Find where the given text appears and provide that cell's center as (x, y) coordinate. 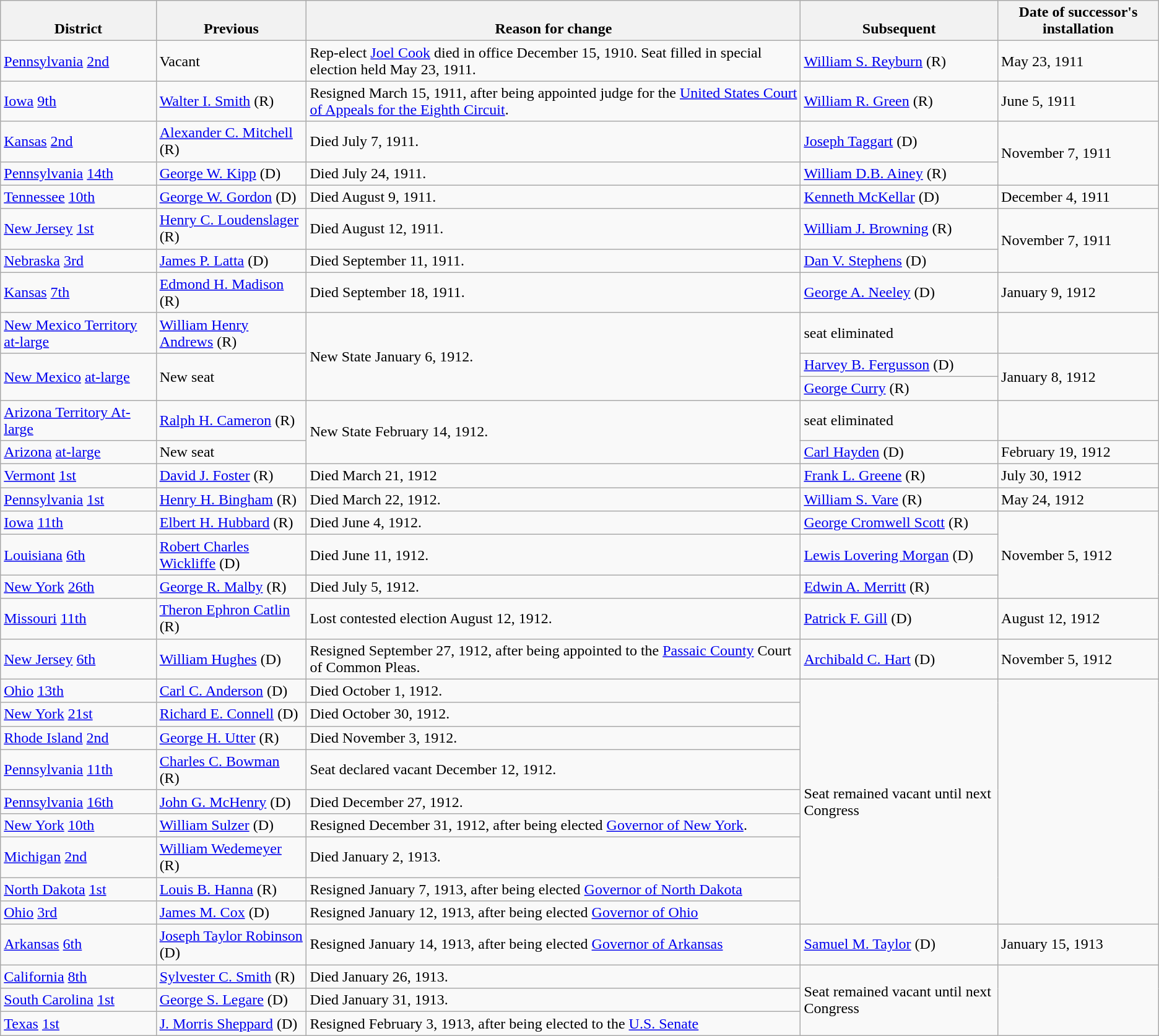
Died January 2, 1913. (553, 857)
Died March 21, 1912 (553, 476)
Frank L. Greene (R) (899, 476)
New State February 14, 1912. (553, 432)
New Mexico Territory at-large (78, 333)
Reason for change (553, 21)
Lewis Lovering Morgan (D) (899, 555)
Ohio 3rd (78, 913)
James P. Latta (D) (232, 261)
Vermont 1st (78, 476)
Resigned January 7, 1913, after being elected Governor of North Dakota (553, 889)
Kansas 7th (78, 292)
Pennsylvania 14th (78, 173)
Iowa 9th (78, 101)
South Carolina 1st (78, 1000)
George W. Gordon (D) (232, 197)
Date of successor's installation (1079, 21)
William Hughes (D) (232, 658)
George S. Legare (D) (232, 1000)
New York 10th (78, 825)
Arkansas 6th (78, 944)
William D.B. Ainey (R) (899, 173)
Resigned December 31, 1912, after being elected Governor of New York. (553, 825)
Died July 7, 1911. (553, 141)
Tennessee 10th (78, 197)
Harvey B. Fergusson (D) (899, 365)
William J. Browning (R) (899, 229)
New State January 6, 1912. (553, 356)
Arizona at-large (78, 452)
Robert Charles Wickliffe (D) (232, 555)
Richard E. Connell (D) (232, 714)
Charles C. Bowman (R) (232, 770)
William Henry Andrews (R) (232, 333)
New Jersey 6th (78, 658)
William R. Green (R) (899, 101)
Died August 12, 1911. (553, 229)
Theron Ephron Catlin (R) (232, 619)
Resigned September 27, 1912, after being appointed to the Passaic County Court of Common Pleas. (553, 658)
New Mexico at-large (78, 376)
Died January 31, 1913. (553, 1000)
Missouri 11th (78, 619)
Kansas 2nd (78, 141)
Arizona Territory At-large (78, 420)
Henry C. Loudenslager (R) (232, 229)
Died June 4, 1912. (553, 523)
Alexander C. Mitchell (R) (232, 141)
Archibald C. Hart (D) (899, 658)
Henry H. Bingham (R) (232, 499)
Iowa 11th (78, 523)
New York 21st (78, 714)
Died October 30, 1912. (553, 714)
Joseph Taylor Robinson (D) (232, 944)
Carl C. Anderson (D) (232, 691)
Died July 24, 1911. (553, 173)
Pennsylvania 11th (78, 770)
Louis B. Hanna (R) (232, 889)
District (78, 21)
James M. Cox (D) (232, 913)
William S. Reyburn (R) (899, 61)
Nebraska 3rd (78, 261)
Patrick F. Gill (D) (899, 619)
Vacant (232, 61)
Died October 1, 1912. (553, 691)
June 5, 1911 (1079, 101)
Resigned February 3, 1913, after being elected to the U.S. Senate (553, 1024)
Sylvester C. Smith (R) (232, 977)
Edmond H. Madison (R) (232, 292)
North Dakota 1st (78, 889)
Resigned January 14, 1913, after being elected Governor of Arkansas (553, 944)
California 8th (78, 977)
Died January 26, 1913. (553, 977)
Subsequent (899, 21)
New York 26th (78, 587)
Resigned January 12, 1913, after being elected Governor of Ohio (553, 913)
Pennsylvania 2nd (78, 61)
Edwin A. Merritt (R) (899, 587)
February 19, 1912 (1079, 452)
John G. McHenry (D) (232, 801)
Died August 9, 1911. (553, 197)
Died June 11, 1912. (553, 555)
Seat declared vacant December 12, 1912. (553, 770)
Lost contested election August 12, 1912. (553, 619)
Died September 18, 1911. (553, 292)
Ralph H. Cameron (R) (232, 420)
Died March 22, 1912. (553, 499)
Samuel M. Taylor (D) (899, 944)
January 15, 1913 (1079, 944)
January 8, 1912 (1079, 376)
Michigan 2nd (78, 857)
Joseph Taggart (D) (899, 141)
Elbert H. Hubbard (R) (232, 523)
Walter I. Smith (R) (232, 101)
New Jersey 1st (78, 229)
Died December 27, 1912. (553, 801)
William S. Vare (R) (899, 499)
July 30, 1912 (1079, 476)
George Cromwell Scott (R) (899, 523)
Resigned March 15, 1911, after being appointed judge for the United States Court of Appeals for the Eighth Circuit. (553, 101)
August 12, 1912 (1079, 619)
Rep-elect Joel Cook died in office December 15, 1910. Seat filled in special election held May 23, 1911. (553, 61)
George Curry (R) (899, 388)
December 4, 1911 (1079, 197)
Dan V. Stephens (D) (899, 261)
Rhode Island 2nd (78, 738)
May 23, 1911 (1079, 61)
William Sulzer (D) (232, 825)
Pennsylvania 16th (78, 801)
Died July 5, 1912. (553, 587)
Died November 3, 1912. (553, 738)
David J. Foster (R) (232, 476)
George R. Malby (R) (232, 587)
J. Morris Sheppard (D) (232, 1024)
Kenneth McKellar (D) (899, 197)
George H. Utter (R) (232, 738)
George A. Neeley (D) (899, 292)
May 24, 1912 (1079, 499)
William Wedemeyer (R) (232, 857)
Carl Hayden (D) (899, 452)
January 9, 1912 (1079, 292)
Texas 1st (78, 1024)
Ohio 13th (78, 691)
George W. Kipp (D) (232, 173)
Died September 11, 1911. (553, 261)
Louisiana 6th (78, 555)
Previous (232, 21)
Pennsylvania 1st (78, 499)
